For the text-containing cell, return its midpoint in (x, y) coordinate format. 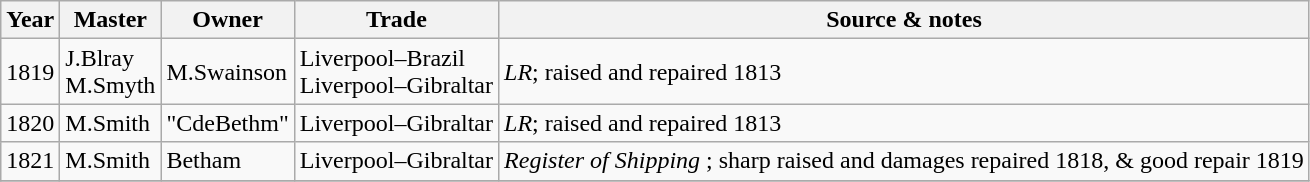
Betham (228, 161)
1821 (30, 161)
1819 (30, 72)
Liverpool–BrazilLiverpool–Gibraltar (396, 72)
1820 (30, 123)
Trade (396, 20)
"CdeBethm" (228, 123)
M.Swainson (228, 72)
Register of Shipping ; sharp raised and damages repaired 1818, & good repair 1819 (904, 161)
Year (30, 20)
Owner (228, 20)
Source & notes (904, 20)
J.BlrayM.Smyth (110, 72)
Master (110, 20)
